Identify which cell holds the provided text, then report its [X, Y] central coordinate. 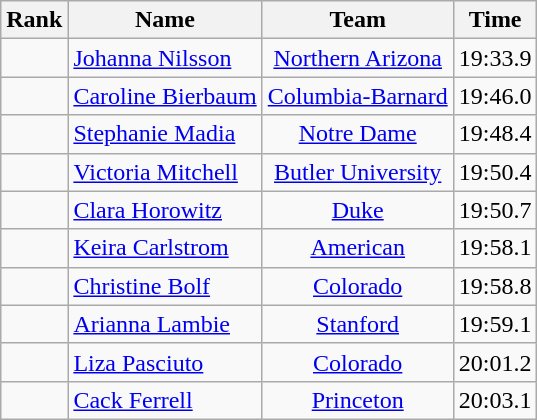
Name [165, 20]
Northern Arizona [358, 58]
American [358, 248]
Rank [34, 20]
Notre Dame [358, 134]
19:33.9 [495, 58]
19:46.0 [495, 96]
Time [495, 20]
Liza Pasciuto [165, 362]
Victoria Mitchell [165, 172]
19:59.1 [495, 324]
Clara Horowitz [165, 210]
Stanford [358, 324]
Caroline Bierbaum [165, 96]
Cack Ferrell [165, 400]
Christine Bolf [165, 286]
19:50.4 [495, 172]
19:50.7 [495, 210]
20:03.1 [495, 400]
19:48.4 [495, 134]
Columbia-Barnard [358, 96]
Stephanie Madia [165, 134]
19:58.8 [495, 286]
Duke [358, 210]
Johanna Nilsson [165, 58]
20:01.2 [495, 362]
Princeton [358, 400]
Butler University [358, 172]
Arianna Lambie [165, 324]
Team [358, 20]
19:58.1 [495, 248]
Keira Carlstrom [165, 248]
